Locate the cell with the specified text and output its (X, Y) center coordinate. 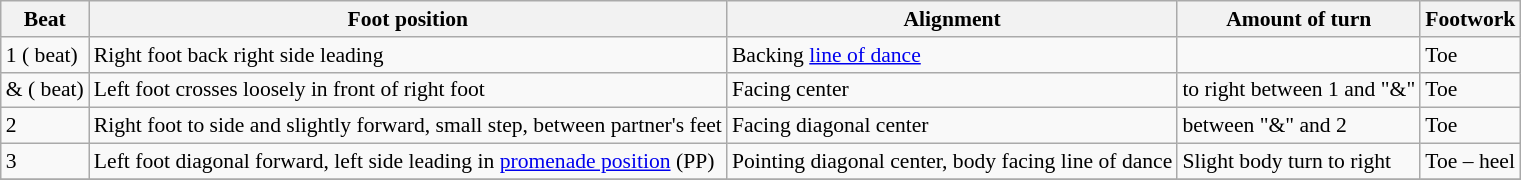
1 ( beat) (45, 55)
Right foot to side and slightly forward, small step, between partner's feet (408, 126)
Amount of turn (1298, 19)
between "&" and 2 (1298, 126)
Pointing diagonal center, body facing line of dance (952, 162)
& ( beat) (45, 90)
Slight body turn to right (1298, 162)
Backing line of dance (952, 55)
Toe – heel (1470, 162)
Foot position (408, 19)
Right foot back right side leading (408, 55)
Left foot diagonal forward, left side leading in promenade position (PP) (408, 162)
Facing diagonal center (952, 126)
Footwork (1470, 19)
2 (45, 126)
3 (45, 162)
Left foot crosses loosely in front of right foot (408, 90)
Alignment (952, 19)
to right between 1 and "&" (1298, 90)
Facing center (952, 90)
Beat (45, 19)
